Extract the [X, Y] coordinate from the center of the cell holding the provided text.  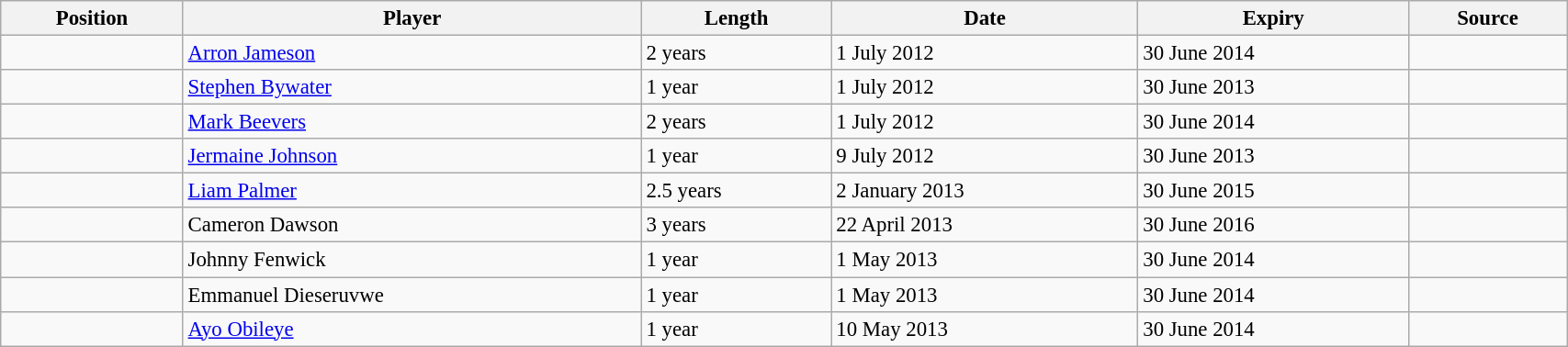
Stephen Bywater [412, 87]
Arron Jameson [412, 53]
Liam Palmer [412, 191]
Player [412, 18]
Mark Beevers [412, 122]
Cameron Dawson [412, 225]
Jermaine Johnson [412, 156]
Position [92, 18]
22 April 2013 [985, 225]
2 January 2013 [985, 191]
10 May 2013 [985, 329]
Ayo Obileye [412, 329]
Expiry [1273, 18]
30 June 2016 [1273, 225]
Johnny Fenwick [412, 260]
2.5 years [737, 191]
9 July 2012 [985, 156]
Emmanuel Dieseruvwe [412, 295]
Source [1487, 18]
Length [737, 18]
30 June 2015 [1273, 191]
Date [985, 18]
3 years [737, 225]
